Pinpoint the cell where the given text exists, returning its [X, Y] midpoint coordinate. 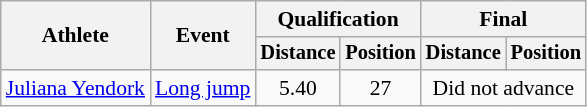
Juliana Yendork [76, 88]
27 [380, 88]
Qualification [338, 19]
Final [504, 19]
Athlete [76, 36]
5.40 [298, 88]
Did not advance [504, 88]
Event [202, 36]
Long jump [202, 88]
